Detect which cell encompasses the target text, then output its [X, Y] center coordinate. 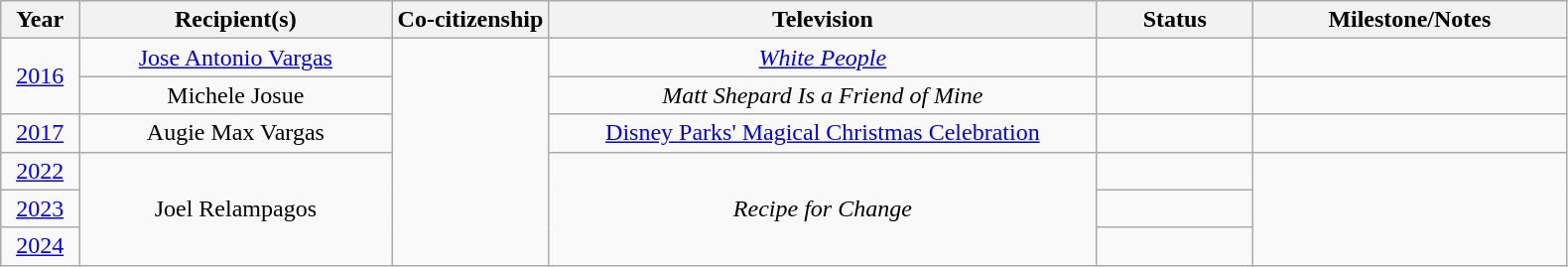
Year [40, 20]
Augie Max Vargas [236, 133]
2017 [40, 133]
Disney Parks' Magical Christmas Celebration [823, 133]
2023 [40, 208]
Jose Antonio Vargas [236, 58]
Recipe for Change [823, 208]
2016 [40, 76]
Joel Relampagos [236, 208]
White People [823, 58]
Co-citizenship [470, 20]
2022 [40, 171]
Status [1175, 20]
Michele Josue [236, 95]
Recipient(s) [236, 20]
Milestone/Notes [1409, 20]
2024 [40, 246]
Television [823, 20]
Matt Shepard Is a Friend of Mine [823, 95]
